Pinpoint the cell where the given text exists, returning its (x, y) midpoint coordinate. 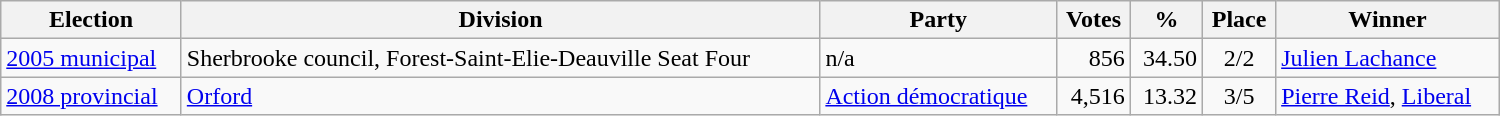
Sherbrooke council, Forest-Saint-Elie-Deauville Seat Four (500, 58)
2008 provincial (92, 96)
2005 municipal (92, 58)
13.32 (1166, 96)
Election (92, 20)
34.50 (1166, 58)
Division (500, 20)
3/5 (1240, 96)
% (1166, 20)
Votes (1094, 20)
Place (1240, 20)
Winner (1388, 20)
2/2 (1240, 58)
Orford (500, 96)
4,516 (1094, 96)
n/a (938, 58)
Party (938, 20)
Action démocratique (938, 96)
856 (1094, 58)
Pierre Reid, Liberal (1388, 96)
Julien Lachance (1388, 58)
